Provide the (X, Y) coordinate of the cell's center where the given text is located.  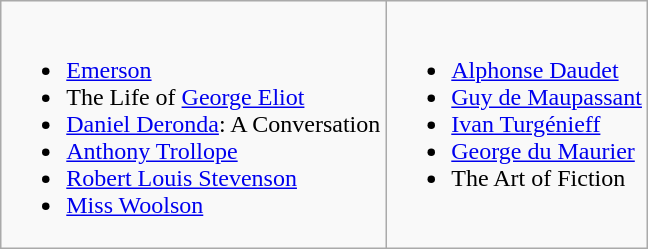
Alphonse DaudetGuy de MaupassantIvan TurgénieffGeorge du MaurierThe Art of Fiction (517, 125)
EmersonThe Life of George EliotDaniel Deronda: A ConversationAnthony TrollopeRobert Louis StevensonMiss Woolson (194, 125)
